Provide the [X, Y] coordinate of the cell's center where the given text is located.  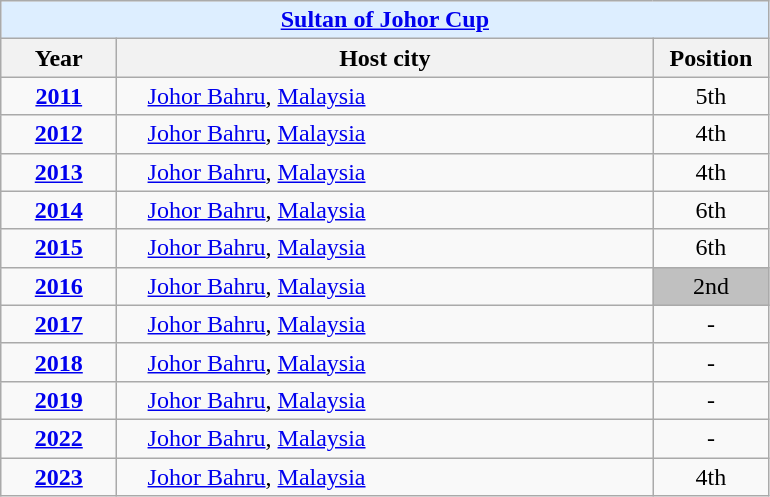
2nd [711, 286]
2017 [59, 324]
2019 [59, 400]
5th [711, 96]
2014 [59, 210]
Sultan of Johor Cup [385, 20]
2018 [59, 362]
Host city [385, 58]
2011 [59, 96]
2023 [59, 477]
2013 [59, 172]
2015 [59, 248]
2022 [59, 438]
2012 [59, 134]
Year [59, 58]
Position [711, 58]
2016 [59, 286]
